Capture the cell that displays the provided text and extract its [X, Y] central coordinate. 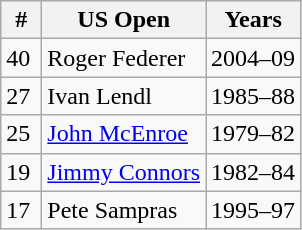
Ivan Lendl [124, 96]
2004–09 [254, 58]
19 [22, 172]
Jimmy Connors [124, 172]
25 [22, 134]
Roger Federer [124, 58]
1979–82 [254, 134]
27 [22, 96]
# [22, 20]
1985–88 [254, 96]
John McEnroe [124, 134]
Pete Sampras [124, 210]
1995–97 [254, 210]
US Open [124, 20]
17 [22, 210]
40 [22, 58]
1982–84 [254, 172]
Years [254, 20]
